Scan for the cell matching the given text and deliver its [X, Y] coordinate at center. 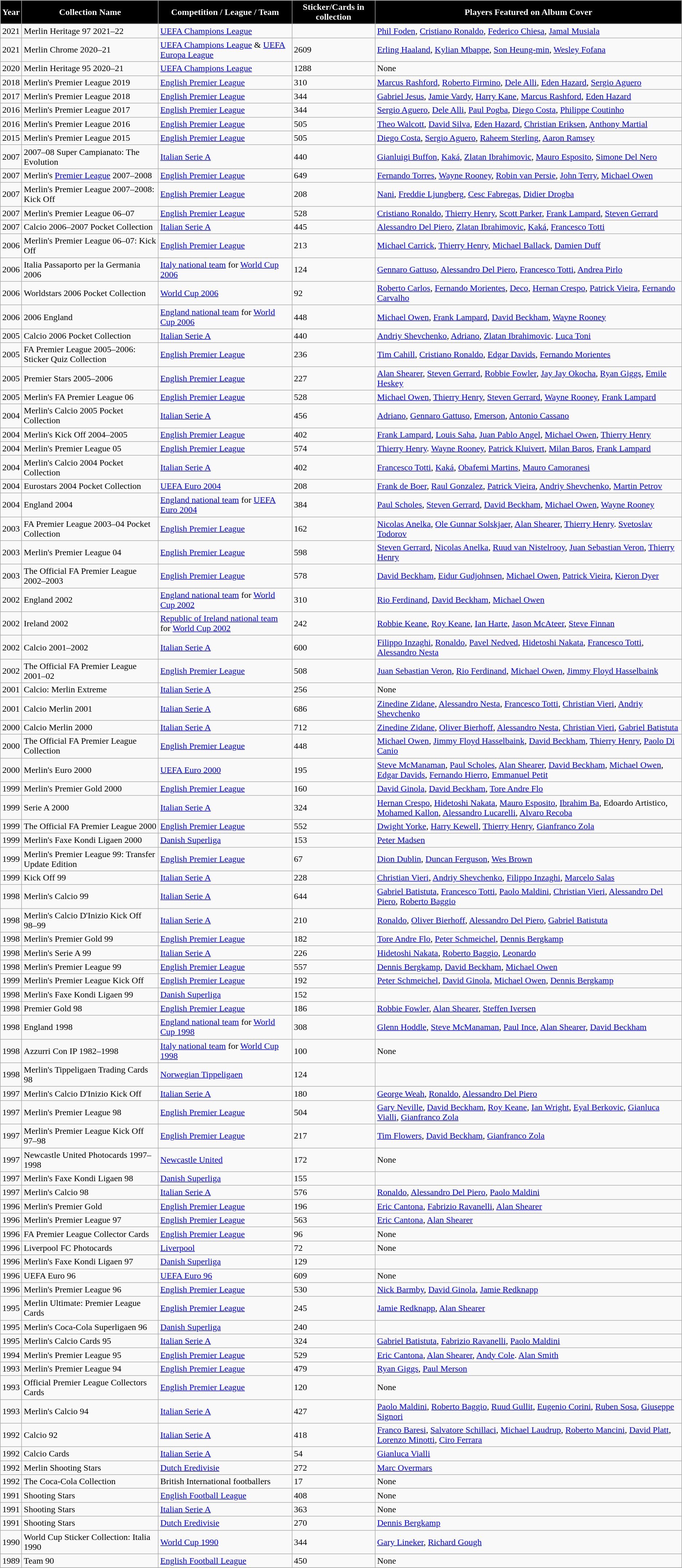
686 [333, 709]
Merlin's Premier League 2007–2008: Kick Off [90, 194]
Merlin's Premier League 2015 [90, 138]
Marcus Rashford, Roberto Firmino, Dele Alli, Eden Hazard, Sergio Aguero [529, 82]
Merlin's Premier League 95 [90, 1355]
UEFA Euro 2000 [225, 770]
Ireland 2002 [90, 623]
Merlin's Premier Gold 99 [90, 939]
Roberto Carlos, Fernando Morientes, Deco, Hernan Crespo, Patrick Vieira, Fernando Carvalho [529, 293]
54 [333, 1454]
The Coca-Cola Collection [90, 1482]
World Cup Sticker Collection: Italia 1990 [90, 1542]
FA Premier League 2005–2006: Sticker Quiz Collection [90, 354]
Worldstars 2006 Pocket Collection [90, 293]
649 [333, 175]
2017 [11, 96]
Sergio Aguero, Dele Alli, Paul Pogba, Diego Costa, Philippe Coutinho [529, 110]
1994 [11, 1355]
FA Premier League 2003–04 Pocket Collection [90, 529]
Merlin's Premier League 2018 [90, 96]
Tim Cahill, Cristiano Ronaldo, Edgar Davids, Fernando Morientes [529, 354]
Frank de Boer, Raul Gonzalez, Patrick Vieira, Andriy Shevchenko, Martin Petrov [529, 486]
Peter Schmeichel, David Ginola, Michael Owen, Dennis Bergkamp [529, 981]
Phil Foden, Cristiano Ronaldo, Federico Chiesa, Jamal Musiala [529, 31]
217 [333, 1136]
242 [333, 623]
578 [333, 576]
Merlin's Faxe Kondi Ligaen 97 [90, 1262]
450 [333, 1561]
270 [333, 1523]
504 [333, 1112]
Liverpool FC Photocards [90, 1248]
Norwegian Tippeligaen [225, 1075]
Merlin's Calcio 98 [90, 1192]
563 [333, 1220]
Merlin's Premier League 98 [90, 1112]
Calcio Cards [90, 1454]
FA Premier League Collector Cards [90, 1234]
213 [333, 246]
Zinedine Zidane, Oliver Bierhoff, Alessandro Nesta, Christian Vieri, Gabriel Batistuta [529, 727]
195 [333, 770]
Official Premier League Collectors Cards [90, 1388]
Jamie Redknapp, Alan Shearer [529, 1308]
World Cup 2006 [225, 293]
Merlin's Premier Gold [90, 1206]
England national team for World Cup 2002 [225, 600]
153 [333, 840]
Premier Stars 2005–2006 [90, 378]
Merlin's Premier League 05 [90, 448]
Merlin's Premier League Kick Off 97–98 [90, 1136]
Paolo Maldini, Roberto Baggio, Ruud Gullit, Eugenio Corini, Ruben Sosa, Giuseppe Signori [529, 1411]
Gabriel Batistuta, Francesco Totti, Paolo Maldini, Christian Vieri, Alessandro Del Piero, Roberto Baggio [529, 897]
England 2004 [90, 505]
Juan Sebastian Veron, Rio Ferdinand, Michael Owen, Jimmy Floyd Hasselbaink [529, 671]
712 [333, 727]
Merlin's Premier League 06–07: Kick Off [90, 246]
Erling Haaland, Kylian Mbappe, Son Heung-min, Wesley Fofana [529, 50]
100 [333, 1051]
Merlin's Coca-Cola Superligaen 96 [90, 1327]
2007–08 Super Campianato: The Evolution [90, 157]
574 [333, 448]
David Ginola, David Beckham, Tore Andre Flo [529, 789]
226 [333, 953]
Gianluca Vialli [529, 1454]
England national team for UEFA Euro 2004 [225, 505]
445 [333, 227]
256 [333, 690]
Merlin's Calcio 99 [90, 897]
Merlin's Premier League 2007–2008 [90, 175]
Peter Madsen [529, 840]
Marc Overmars [529, 1468]
162 [333, 529]
Merlin's Calcio D'Inizio Kick Off [90, 1093]
Merlin's Premier League 04 [90, 553]
Italia Passaporto per la Germania 2006 [90, 270]
Nick Barmby, David Ginola, Jamie Redknapp [529, 1289]
Merlin's Calcio 2005 Pocket Collection [90, 416]
Dennis Bergkamp [529, 1523]
Tim Flowers, David Beckham, Gianfranco Zola [529, 1136]
The Official FA Premier League 2002–2003 [90, 576]
Calcio 2006 Pocket Collection [90, 336]
Robbie Fowler, Alan Shearer, Steffen Iversen [529, 1008]
Merlin's Premier League 2019 [90, 82]
Azzurri Con IP 1982–1998 [90, 1051]
196 [333, 1206]
Michael Owen, Frank Lampard, David Beckham, Wayne Rooney [529, 317]
Michael Carrick, Thierry Henry, Michael Ballack, Damien Duff [529, 246]
Calcio Merlin 2000 [90, 727]
530 [333, 1289]
Christian Vieri, Andriy Shevchenko, Filippo Inzaghi, Marcelo Salas [529, 878]
Ronaldo, Oliver Bierhoff, Alessandro Del Piero, Gabriel Batistuta [529, 920]
363 [333, 1509]
2015 [11, 138]
1288 [333, 69]
Eric Cantona, Alan Shearer, Andy Cole. Alan Smith [529, 1355]
Merlin's Premier League Kick Off [90, 981]
Liverpool [225, 1248]
245 [333, 1308]
186 [333, 1008]
Merlin's Premier League 97 [90, 1220]
Sticker/Cards in collection [333, 12]
2006 England [90, 317]
Merlin's Premier League 2016 [90, 124]
Merlin's Faxe Kondi Ligaen 99 [90, 995]
67 [333, 859]
92 [333, 293]
Thierry Henry. Wayne Rooney, Patrick Kluivert, Milan Baros, Frank Lampard [529, 448]
Merlin's Calcio 2004 Pocket Collection [90, 467]
129 [333, 1262]
Players Featured on Album Cover [529, 12]
Nani, Freddie Ljungberg, Cesc Fabregas, Didier Drogba [529, 194]
152 [333, 995]
Merlin's FA Premier League 06 [90, 397]
Merlin's Premier League 06–07 [90, 213]
Calcio 2001–2002 [90, 647]
Alan Shearer, Steven Gerrard, Robbie Fowler, Jay Jay Okocha, Ryan Giggs, Emile Heskey [529, 378]
192 [333, 981]
Premier Gold 98 [90, 1008]
Newcastle United [225, 1159]
644 [333, 897]
Italy national team for World Cup 1998 [225, 1051]
236 [333, 354]
Adriano, Gennaro Gattuso, Emerson, Antonio Cassano [529, 416]
96 [333, 1234]
609 [333, 1276]
Ryan Giggs, Paul Merson [529, 1369]
Merlin Chrome 2020–21 [90, 50]
Republic of Ireland national team for World Cup 2002 [225, 623]
Year [11, 12]
Diego Costa, Sergio Aguero, Raheem Sterling, Aaron Ramsey [529, 138]
479 [333, 1369]
Competition / League / Team [225, 12]
Merlin's Tippeligaen Trading Cards 98 [90, 1075]
Paul Scholes, Steven Gerrard, David Beckham, Michael Owen, Wayne Rooney [529, 505]
Kick Off 99 [90, 878]
Merlin Heritage 95 2020–21 [90, 69]
Newcastle United Photocards 1997–1998 [90, 1159]
Merlin's Premier League 2017 [90, 110]
Merlin's Premier League 96 [90, 1289]
David Beckham, Eidur Gudjohnsen, Michael Owen, Patrick Vieira, Kieron Dyer [529, 576]
Collection Name [90, 12]
180 [333, 1093]
Merlin's Euro 2000 [90, 770]
Eric Cantona, Alan Shearer [529, 1220]
Gianluigi Buffon, Kaká, Zlatan Ibrahimovic, Mauro Esposito, Simone Del Nero [529, 157]
508 [333, 671]
Cristiano Ronaldo, Thierry Henry, Scott Parker, Frank Lampard, Steven Gerrard [529, 213]
UEFA Euro 2004 [225, 486]
Merlin's Calcio D'Inizio Kick Off 98–99 [90, 920]
Eric Cantona, Fabrizio Ravanelli, Alan Shearer [529, 1206]
308 [333, 1027]
1989 [11, 1561]
Merlin's Serie A 99 [90, 953]
Merlin's Premier Gold 2000 [90, 789]
Italy national team for World Cup 2006 [225, 270]
Andriy Shevchenko, Adriano, Zlatan Ibrahimovic. Luca Toni [529, 336]
Team 90 [90, 1561]
Merlin's Premier League 94 [90, 1369]
Dion Dublin, Duncan Ferguson, Wes Brown [529, 859]
456 [333, 416]
Dennis Bergkamp, David Beckham, Michael Owen [529, 967]
427 [333, 1411]
Calcio Merlin 2001 [90, 709]
210 [333, 920]
Merlin Ultimate: Premier League Cards [90, 1308]
600 [333, 647]
Rio Ferdinand, David Beckham, Michael Owen [529, 600]
Calcio 92 [90, 1435]
England national team for World Cup 2006 [225, 317]
384 [333, 505]
529 [333, 1355]
Hernan Crespo, Hidetoshi Nakata, Mauro Esposito, Ibrahim Ba, Edoardo Artistico, Mohamed Kallon, Alessandro Lucarelli, Alvaro Recoba [529, 807]
172 [333, 1159]
Hidetoshi Nakata, Roberto Baggio, Leonardo [529, 953]
England 1998 [90, 1027]
UEFA Champions League & UEFA Europa League [225, 50]
Merlin's Kick Off 2004–2005 [90, 435]
Filippo Inzaghi, Ronaldo, Pavel Nedved, Hidetoshi Nakata, Francesco Totti, Alessandro Nesta [529, 647]
Gary Lineker, Richard Gough [529, 1542]
598 [333, 553]
Ronaldo, Alessandro Del Piero, Paolo Maldini [529, 1192]
Francesco Totti, Kaká, Obafemi Martins, Mauro Camoranesi [529, 467]
Frank Lampard, Louis Saha, Juan Pablo Angel, Michael Owen, Thierry Henry [529, 435]
Steve McManaman, Paul Scholes, Alan Shearer, David Beckham, Michael Owen, Edgar Davids, Fernando Hierro, Emmanuel Petit [529, 770]
Theo Walcott, David Silva, Eden Hazard, Christian Eriksen, Anthony Martial [529, 124]
Gabriel Jesus, Jamie Vardy, Harry Kane, Marcus Rashford, Eden Hazard [529, 96]
155 [333, 1179]
227 [333, 378]
576 [333, 1192]
120 [333, 1388]
World Cup 1990 [225, 1542]
Eurostars 2004 Pocket Collection [90, 486]
228 [333, 878]
408 [333, 1495]
The Official FA Premier League 2000 [90, 826]
17 [333, 1482]
Michael Owen, Thierry Henry, Steven Gerrard, Wayne Rooney, Frank Lampard [529, 397]
Merlin's Calcio 94 [90, 1411]
George Weah, Ronaldo, Alessandro Del Piero [529, 1093]
Gennaro Gattuso, Alessandro Del Piero, Francesco Totti, Andrea Pirlo [529, 270]
272 [333, 1468]
Merlin's Premier League 99: Transfer Update Edition [90, 859]
Serie A 2000 [90, 807]
Fernando Torres, Wayne Rooney, Robin van Persie, John Terry, Michael Owen [529, 175]
2018 [11, 82]
Michael Owen, Jimmy Floyd Hasselbaink, David Beckham, Thierry Henry, Paolo Di Canio [529, 746]
British International footballers [225, 1482]
Glenn Hoddle, Steve McManaman, Paul Ince, Alan Shearer, David Beckham [529, 1027]
The Official FA Premier League 2001–02 [90, 671]
Nicolas Anelka, Ole Gunnar Solskjaer, Alan Shearer, Thierry Henry. Svetoslav Todorov [529, 529]
72 [333, 1248]
Merlin Heritage 97 2021–22 [90, 31]
Merlin's Calcio Cards 95 [90, 1341]
2020 [11, 69]
Alessandro Del Piero, Zlatan Ibrahimovic, Kaká, Francesco Totti [529, 227]
The Official FA Premier League Collection [90, 746]
Merlin's Faxe Kondi Ligaen 2000 [90, 840]
Steven Gerrard, Nicolas Anelka, Ruud van Nistelrooy, Juan Sebastian Veron, Thierry Henry [529, 553]
160 [333, 789]
Zinedine Zidane, Alessandro Nesta, Francesco Totti, Christian Vieri, Andriy Shevchenko [529, 709]
Calcio: Merlin Extreme [90, 690]
Merlin Shooting Stars [90, 1468]
Tore Andre Flo, Peter Schmeichel, Dennis Bergkamp [529, 939]
Franco Baresi, Salvatore Schillaci, Michael Laudrup, Roberto Mancini, David Platt, Lorenzo Minotti, Ciro Ferrara [529, 1435]
418 [333, 1435]
Merlin's Faxe Kondi Ligaen 98 [90, 1179]
Calcio 2006–2007 Pocket Collection [90, 227]
England 2002 [90, 600]
182 [333, 939]
552 [333, 826]
Gabriel Batistuta, Fabrizio Ravanelli, Paolo Maldini [529, 1341]
Merlin's Premier League 99 [90, 967]
England national team for World Cup 1998 [225, 1027]
Gary Neville, David Beckham, Roy Keane, Ian Wright, Eyal Berkovic, Gianluca Vialli, Gianfranco Zola [529, 1112]
Robbie Keane, Roy Keane, Ian Harte, Jason McAteer, Steve Finnan [529, 623]
557 [333, 967]
2609 [333, 50]
Dwight Yorke, Harry Kewell, Thierry Henry, Gianfranco Zola [529, 826]
1990 [11, 1542]
240 [333, 1327]
